Provide the (x, y) coordinate of the cell's center where the given text is located.  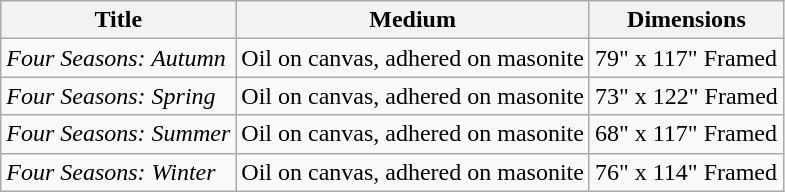
Medium (413, 20)
73" x 122" Framed (686, 96)
76" x 114" Framed (686, 172)
68" x 117" Framed (686, 134)
Four Seasons: Winter (118, 172)
Four Seasons: Autumn (118, 58)
Title (118, 20)
Four Seasons: Spring (118, 96)
Four Seasons: Summer (118, 134)
Dimensions (686, 20)
79" x 117" Framed (686, 58)
